Identify which cell holds the provided text, then report its (x, y) central coordinate. 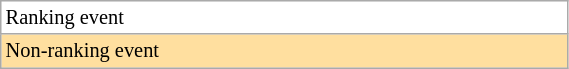
Non-ranking event (284, 51)
Ranking event (284, 17)
